Find where the given text appears and provide that cell's center as [x, y] coordinate. 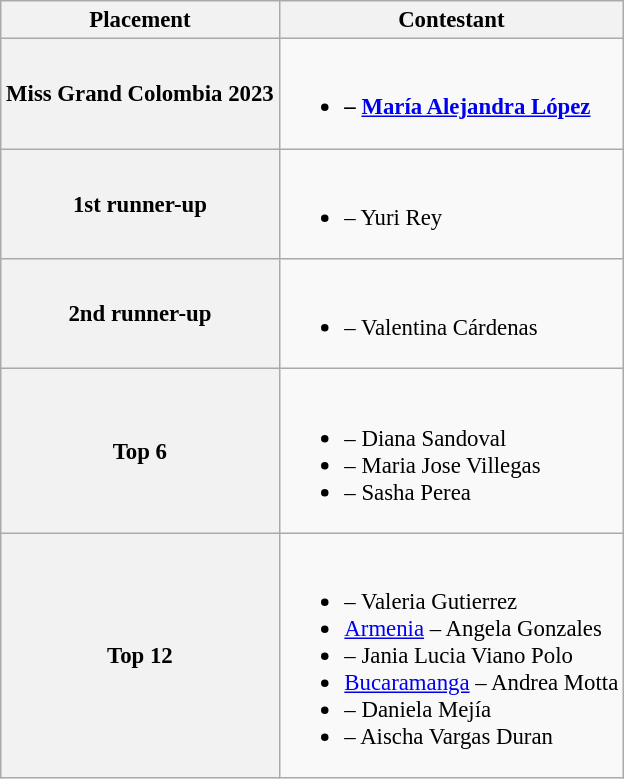
– Yuri Rey [452, 204]
– Diana Sandoval – Maria Jose Villegas – Sasha Perea [452, 451]
– Valentina Cárdenas [452, 314]
Top 6 [140, 451]
2nd runner-up [140, 314]
Miss Grand Colombia 2023 [140, 94]
1st runner-up [140, 204]
Top 12 [140, 656]
– María Alejandra López [452, 94]
Contestant [452, 20]
– Valeria Gutierrez Armenia – Angela Gonzales – Jania Lucia Viano Polo Bucaramanga – Andrea Motta – Daniela Mejía – Aischa Vargas Duran [452, 656]
Placement [140, 20]
